Provide the [x, y] coordinate of the cell's center where the given text is located.  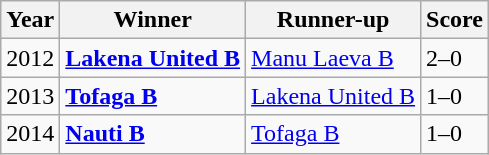
Score [455, 20]
2014 [30, 134]
2012 [30, 58]
Manu Laeva B [334, 58]
Winner [153, 20]
Year [30, 20]
Nauti B [153, 134]
Runner-up [334, 20]
2–0 [455, 58]
2013 [30, 96]
